Extract the (x, y) coordinate from the center of the cell holding the provided text.  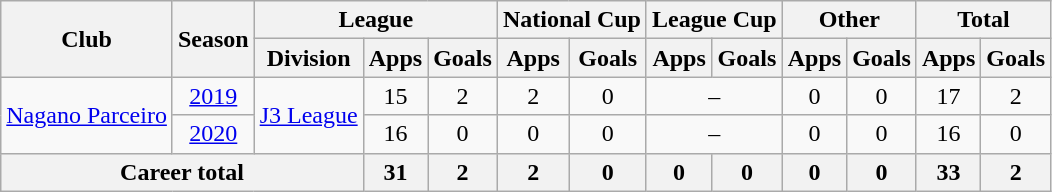
J3 League (308, 115)
Division (308, 58)
2020 (213, 134)
Other (849, 20)
17 (948, 96)
2019 (213, 96)
National Cup (572, 20)
League Cup (714, 20)
Season (213, 39)
31 (395, 172)
Club (87, 39)
33 (948, 172)
15 (395, 96)
Nagano Parceiro (87, 115)
Career total (182, 172)
Total (983, 20)
League (376, 20)
